Return [x, y] of the center of cell containing provided text 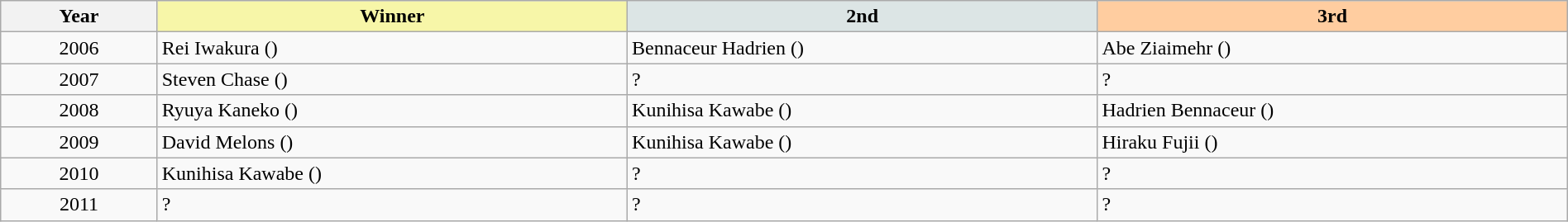
Bennaceur Hadrien () [863, 48]
Year [79, 17]
2008 [79, 111]
3rd [1332, 17]
2011 [79, 205]
Abe Ziaimehr () [1332, 48]
2006 [79, 48]
Winner [392, 17]
David Melons () [392, 142]
Ryuya Kaneko () [392, 111]
2007 [79, 79]
Hadrien Bennaceur () [1332, 111]
Rei Iwakura () [392, 48]
2nd [863, 17]
2010 [79, 173]
2009 [79, 142]
Steven Chase () [392, 79]
Hiraku Fujii () [1332, 142]
